Find where the given text appears and provide that cell's center as [X, Y] coordinate. 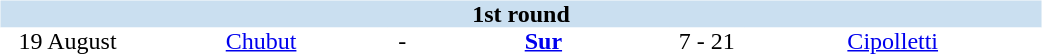
- [402, 42]
Cipolletti [893, 42]
7 - 21 [707, 42]
Chubut [262, 42]
1st round [520, 14]
Sur [543, 42]
19 August [67, 42]
